Find where the given text appears and provide that cell's center as [x, y] coordinate. 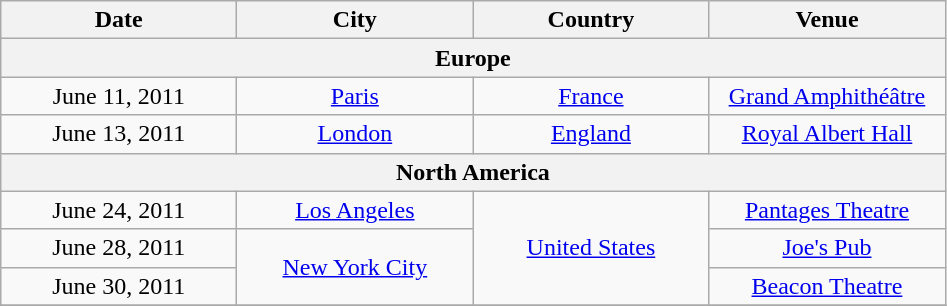
Europe [473, 58]
Beacon Theatre [827, 286]
Country [591, 20]
Pantages Theatre [827, 210]
Royal Albert Hall [827, 134]
Venue [827, 20]
Paris [355, 96]
London [355, 134]
Joe's Pub [827, 248]
United States [591, 248]
June 30, 2011 [119, 286]
June 11, 2011 [119, 96]
England [591, 134]
June 13, 2011 [119, 134]
June 24, 2011 [119, 210]
North America [473, 172]
Los Angeles [355, 210]
June 28, 2011 [119, 248]
New York City [355, 267]
Grand Amphithéâtre [827, 96]
France [591, 96]
City [355, 20]
Date [119, 20]
